Search for the cell housing the specified text and yield its [x, y] center coordinate. 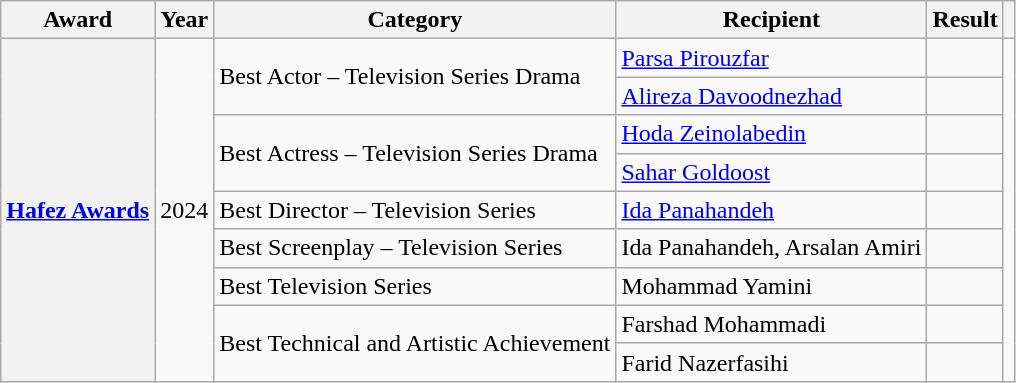
Best Actress – Television Series Drama [415, 153]
Recipient [772, 20]
Result [965, 20]
Best Actor – Television Series Drama [415, 77]
Category [415, 20]
Best Screenplay – Television Series [415, 248]
Award [78, 20]
Best Director – Television Series [415, 210]
Year [184, 20]
Parsa Pirouzfar [772, 58]
Best Technical and Artistic Achievement [415, 343]
Hafez Awards [78, 210]
Ida Panahandeh [772, 210]
Mohammad Yamini [772, 286]
Ida Panahandeh, Arsalan Amiri [772, 248]
Farshad Mohammadi [772, 324]
Hoda Zeinolabedin [772, 134]
Sahar Goldoost [772, 172]
Alireza Davoodnezhad [772, 96]
Farid Nazerfasihi [772, 362]
Best Television Series [415, 286]
2024 [184, 210]
